Extract the (X, Y) coordinate from the center of the cell holding the provided text.  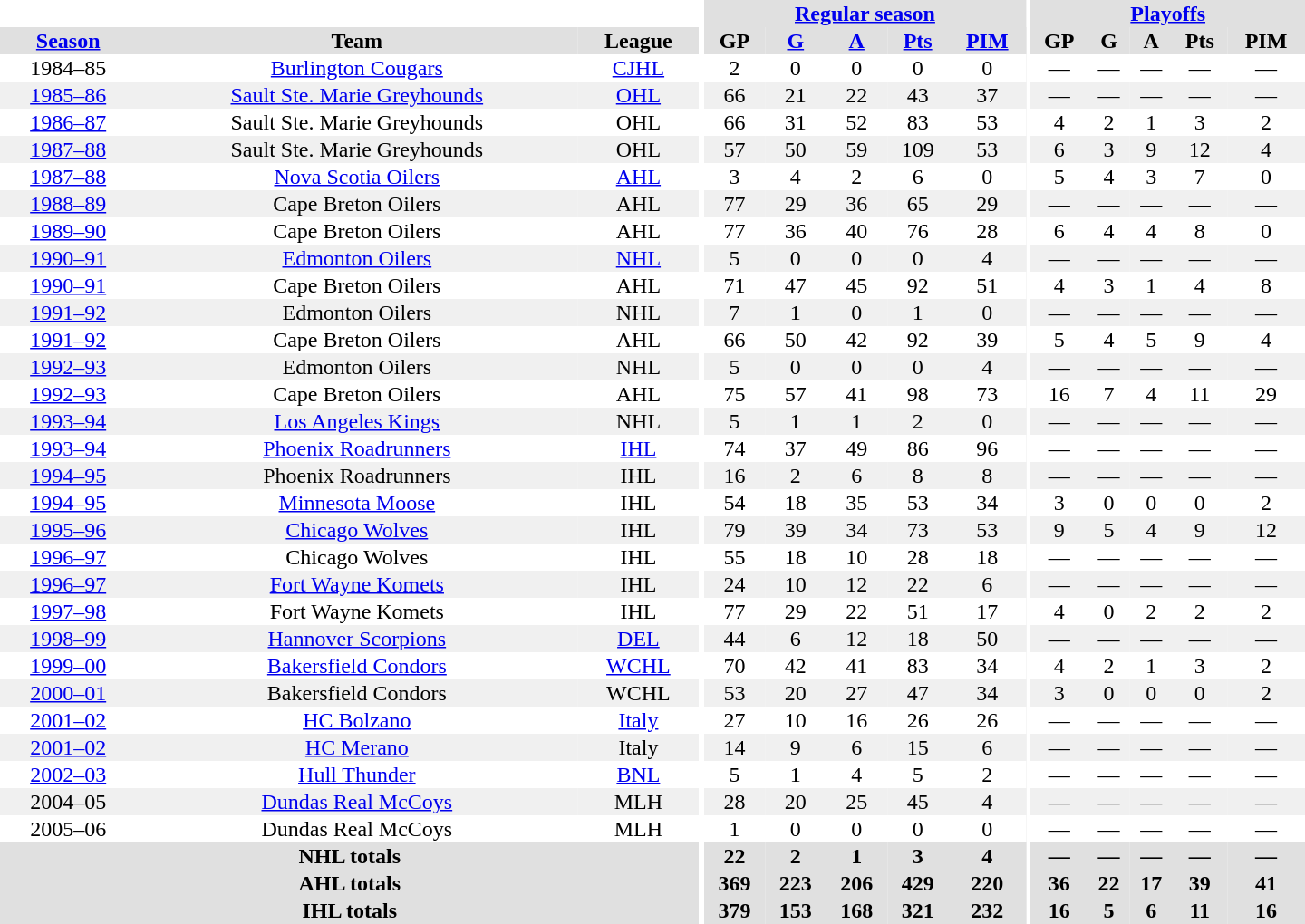
Season (68, 41)
70 (734, 666)
Nova Scotia Oilers (357, 177)
Regular season (865, 14)
2000–01 (68, 693)
168 (857, 910)
League (638, 41)
1999–00 (68, 666)
Team (357, 41)
1998–99 (68, 639)
76 (917, 231)
1984–85 (68, 68)
Burlington Cougars (357, 68)
Minnesota Moose (357, 503)
321 (917, 910)
1989–90 (68, 231)
CJHL (638, 68)
369 (734, 883)
52 (857, 122)
44 (734, 639)
NHL totals (350, 856)
21 (796, 95)
35 (857, 503)
79 (734, 530)
2005–06 (68, 829)
40 (857, 231)
15 (917, 747)
109 (917, 149)
1988–89 (68, 204)
49 (857, 448)
55 (734, 557)
1997–98 (68, 611)
Playoffs (1167, 14)
220 (987, 883)
96 (987, 448)
2002–03 (68, 775)
54 (734, 503)
31 (796, 122)
153 (796, 910)
75 (734, 394)
Hull Thunder (357, 775)
232 (987, 910)
1995–96 (68, 530)
1985–86 (68, 95)
86 (917, 448)
59 (857, 149)
43 (917, 95)
HC Bolzano (357, 720)
206 (857, 883)
65 (917, 204)
IHL totals (350, 910)
DEL (638, 639)
HC Merano (357, 747)
25 (857, 802)
24 (734, 584)
71 (734, 285)
74 (734, 448)
2004–05 (68, 802)
14 (734, 747)
1986–87 (68, 122)
BNL (638, 775)
Los Angeles Kings (357, 421)
429 (917, 883)
223 (796, 883)
Hannover Scorpions (357, 639)
379 (734, 910)
98 (917, 394)
AHL totals (350, 883)
